Output the [x, y] coordinate of the center of the cell containing the given text.  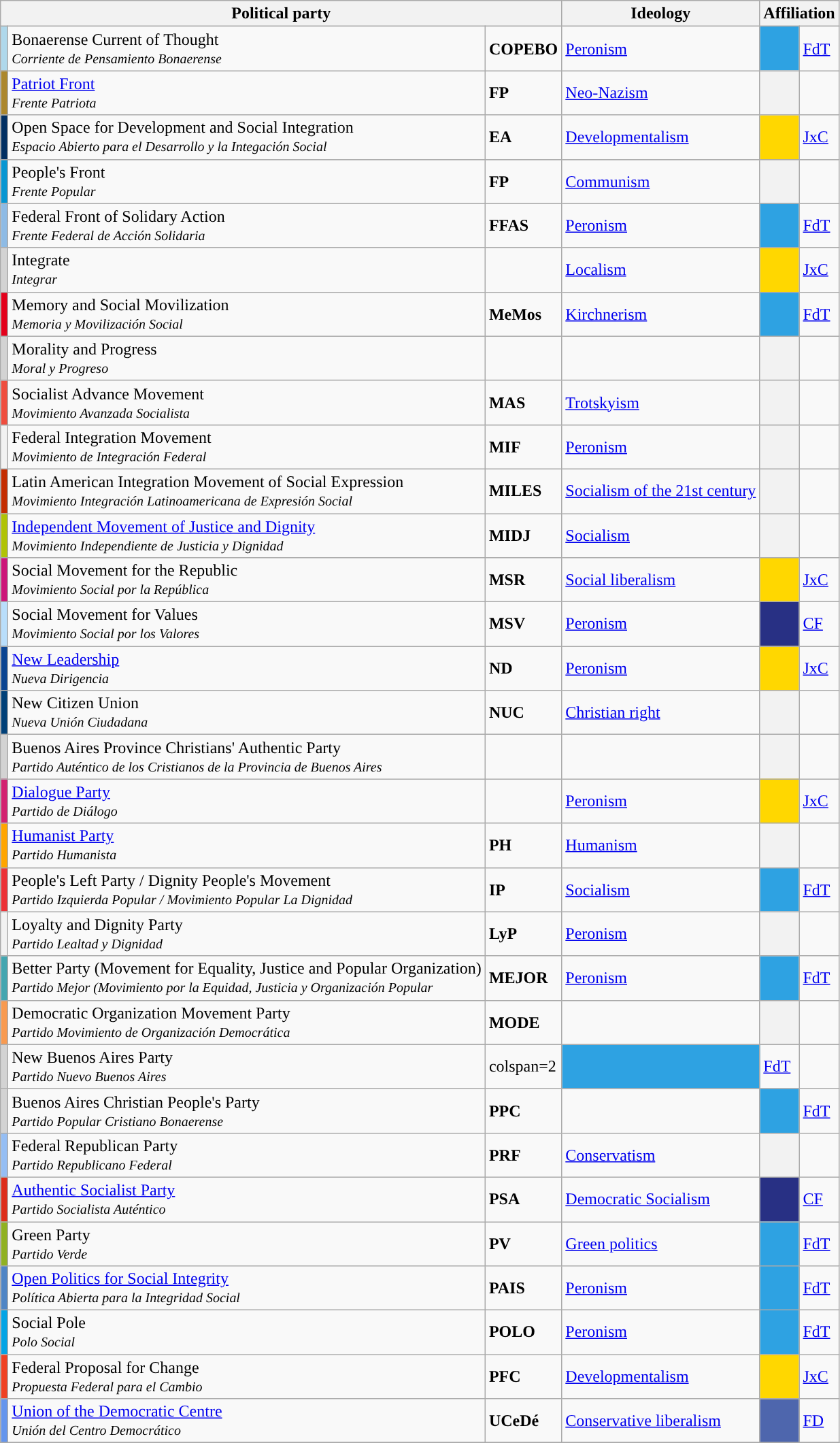
New Citizen UnionNueva Unión Ciudadana [247, 713]
Social PolePolo Social [247, 1332]
MODE [523, 1022]
Conservatism [661, 1155]
PH [523, 845]
Bonaerense Current of ThoughtCorriente de Pensamiento Bonaerense [247, 49]
Humanist PartyPartido Humanista [247, 845]
LyP [523, 933]
Authentic Socialist PartyPartido Socialista Auténtico [247, 1199]
Morality and ProgressMoral y Progreso [247, 358]
Affiliation [799, 14]
Open Politics for Social IntegrityPolítica Abierta para la Integridad Social [247, 1289]
MILES [523, 491]
Humanism [661, 845]
Conservative liberalism [661, 1421]
New Buenos Aires PartyPartido Nuevo Buenos Aires [247, 1067]
Social Movement for the RepublicMovimiento Social por la República [247, 580]
Kirchnerism [661, 314]
MEJOR [523, 978]
Buenos Aires Province Christians' Authentic PartyPartido Auténtico de los Cristianos de la Provincia de Buenos Aires [247, 757]
colspan=2 [523, 1067]
Trotskyism [661, 403]
Democratic Socialism [661, 1199]
EA [523, 137]
Localism [661, 269]
MAS [523, 403]
PRF [523, 1155]
PFC [523, 1377]
Latin American Integration Movement of Social ExpressionMovimiento Integración Latinoamericana de Expresión Social [247, 491]
MIF [523, 446]
POLO [523, 1332]
MeMos [523, 314]
Federal Republican PartyPartido Republicano Federal [247, 1155]
New LeadershipNueva Dirigencia [247, 668]
Federal Integration MovementMovimiento de Integración Federal [247, 446]
Communism [661, 181]
Federal Front of Solidary ActionFrente Federal de Acción Solidaria [247, 226]
COPEBO [523, 49]
MIDJ [523, 535]
Socialist Advance MovementMovimiento Avanzada Socialista [247, 403]
PAIS [523, 1289]
Social liberalism [661, 580]
People's Left Party / Dignity People's MovementPartido Izquierda Popular / Movimiento Popular La Dignidad [247, 890]
People's FrontFrente Popular [247, 181]
Neo-Nazism [661, 93]
PPC [523, 1110]
NUC [523, 713]
Federal Proposal for ChangePropuesta Federal para el Cambio [247, 1377]
Dialogue PartyPartido de Diálogo [247, 801]
Independent Movement of Justice and DignityMovimiento Independiente de Justicia y Dignidad [247, 535]
Union of the Democratic CentreUnión del Centro Democrático [247, 1421]
PV [523, 1244]
Socialism of the 21st century [661, 491]
MSR [523, 580]
Better Party (Movement for Equality, Justice and Popular Organization)Partido Mejor (Movimiento por la Equidad, Justicia y Organización Popular [247, 978]
FD [819, 1421]
Democratic Organization Movement PartyPartido Movimiento de Organización Democrática [247, 1022]
Ideology [661, 14]
IntegrateIntegrar [247, 269]
MSV [523, 625]
Memory and Social MovilizationMemoria y Movilización Social [247, 314]
PSA [523, 1199]
FFAS [523, 226]
Green politics [661, 1244]
Social Movement for ValuesMovimiento Social por los Valores [247, 625]
Green PartyPartido Verde [247, 1244]
Political party [282, 14]
Open Space for Development and Social IntegrationEspacio Abierto para el Desarrollo y la Integación Social [247, 137]
Buenos Aires Christian People's PartyPartido Popular Cristiano Bonaerense [247, 1110]
IP [523, 890]
ND [523, 668]
Patriot FrontFrente Patriota [247, 93]
UCeDé [523, 1421]
Christian right [661, 713]
Loyalty and Dignity PartyPartido Lealtad y Dignidad [247, 933]
